Pinpoint the cell where the given text exists, returning its [X, Y] midpoint coordinate. 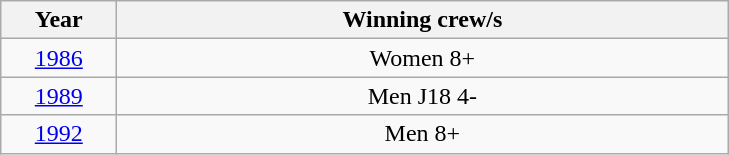
Women 8+ [422, 58]
Men J18 4- [422, 96]
1992 [59, 134]
Men 8+ [422, 134]
1989 [59, 96]
1986 [59, 58]
Winning crew/s [422, 20]
Year [59, 20]
